Capture the cell that displays the provided text and extract its (x, y) central coordinate. 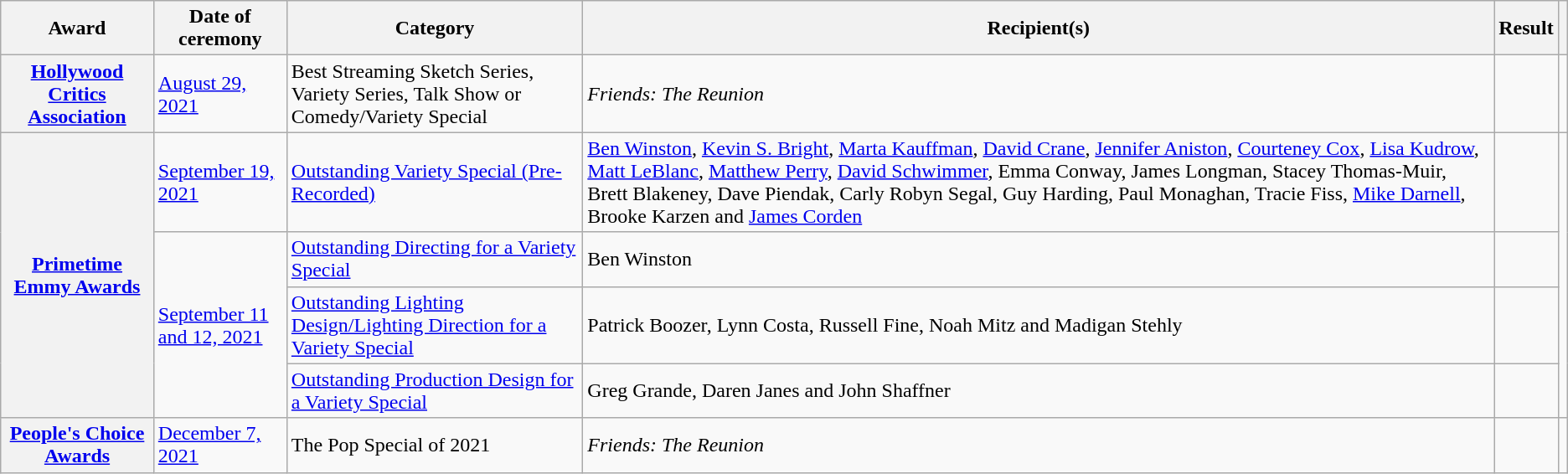
Hollywood Critics Association (77, 94)
Result (1526, 28)
September 11 and 12, 2021 (219, 325)
Date of ceremony (219, 28)
August 29, 2021 (219, 94)
Patrick Boozer, Lynn Costa, Russell Fine, Noah Mitz and Madigan Stehly (1039, 325)
December 7, 2021 (219, 446)
Ben Winston (1039, 260)
Recipient(s) (1039, 28)
Primetime Emmy Awards (77, 275)
Outstanding Production Design for a Variety Special (434, 390)
Greg Grande, Daren Janes and John Shaffner (1039, 390)
Award (77, 28)
Category (434, 28)
Outstanding Lighting Design/Lighting Direction for a Variety Special (434, 325)
People's Choice Awards (77, 446)
Outstanding Variety Special (Pre-Recorded) (434, 183)
The Pop Special of 2021 (434, 446)
September 19, 2021 (219, 183)
Best Streaming Sketch Series, Variety Series, Talk Show or Comedy/Variety Special (434, 94)
Outstanding Directing for a Variety Special (434, 260)
